Determine the [x, y] coordinate at the center of the cell enclosing the given text.  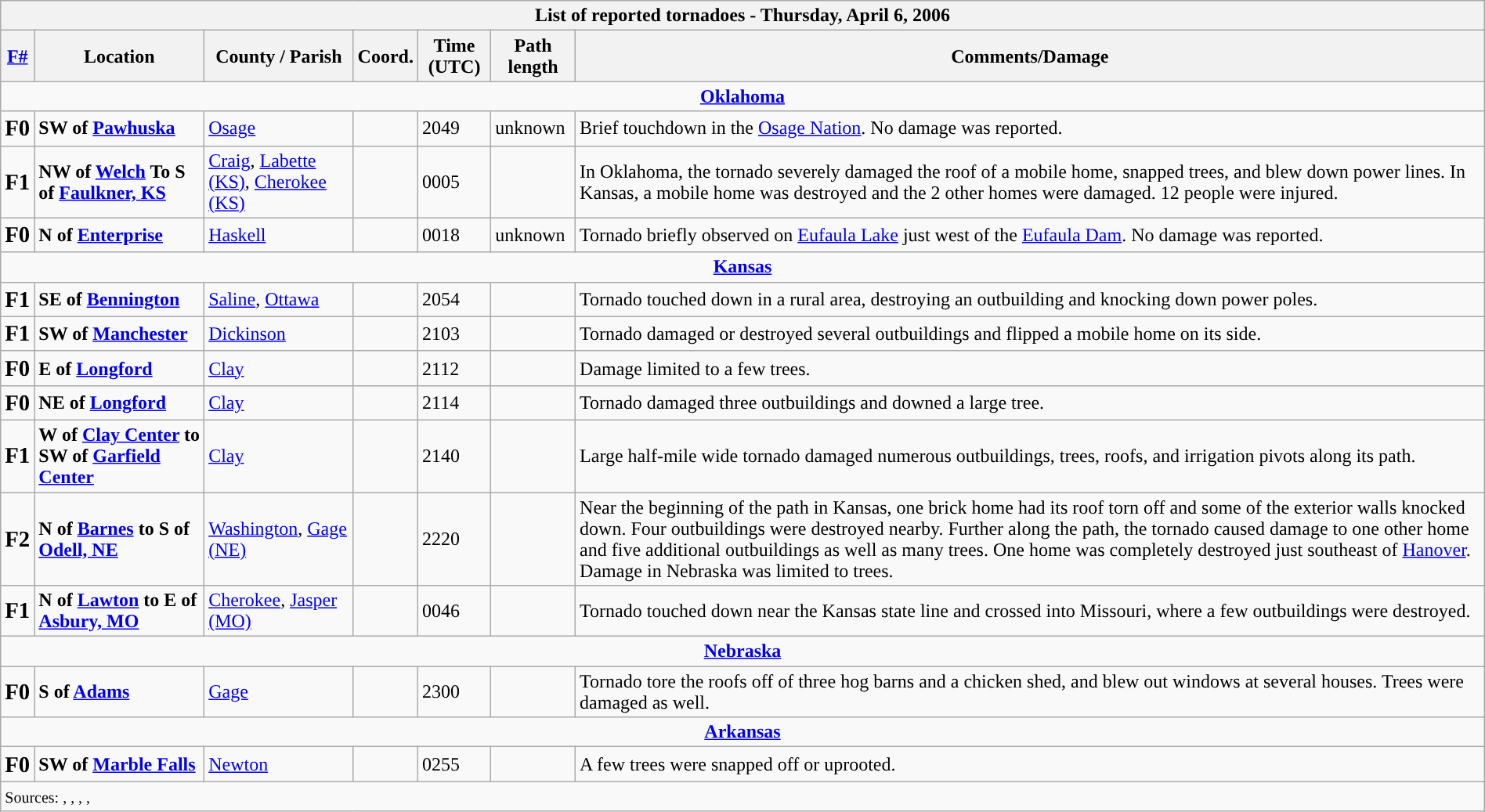
SW of Manchester [119, 334]
SE of Bennington [119, 299]
Craig, Labette (KS), Cherokee (KS) [279, 182]
0005 [454, 182]
SW of Marble Falls [119, 764]
Osage [279, 128]
County / Parish [279, 56]
0018 [454, 235]
NE of Longford [119, 402]
Gage [279, 692]
2049 [454, 128]
Nebraska [742, 651]
Tornado damaged or destroyed several outbuildings and flipped a mobile home on its side. [1031, 334]
Sources: , , , , [742, 796]
Oklahoma [742, 96]
2054 [454, 299]
Tornado touched down near the Kansas state line and crossed into Missouri, where a few outbuildings were destroyed. [1031, 611]
N of Lawton to E of Asbury, MO [119, 611]
Location [119, 56]
Cherokee, Jasper (MO) [279, 611]
S of Adams [119, 692]
Tornado touched down in a rural area, destroying an outbuilding and knocking down power poles. [1031, 299]
Tornado briefly observed on Eufaula Lake just west of the Eufaula Dam. No damage was reported. [1031, 235]
List of reported tornadoes - Thursday, April 6, 2006 [742, 16]
W of Clay Center to SW of Garfield Center [119, 456]
2103 [454, 334]
2220 [454, 539]
Damage limited to a few trees. [1031, 368]
NW of Welch To S of Faulkner, KS [119, 182]
N of Barnes to S of Odell, NE [119, 539]
0046 [454, 611]
SW of Pawhuska [119, 128]
N of Enterprise [119, 235]
Newton [279, 764]
E of Longford [119, 368]
Dickinson [279, 334]
2140 [454, 456]
Tornado damaged three outbuildings and downed a large tree. [1031, 402]
Comments/Damage [1031, 56]
2114 [454, 402]
0255 [454, 764]
Coord. [385, 56]
F# [17, 56]
Large half-mile wide tornado damaged numerous outbuildings, trees, roofs, and irrigation pivots along its path. [1031, 456]
A few trees were snapped off or uprooted. [1031, 764]
Arkansas [742, 732]
Saline, Ottawa [279, 299]
Path length [533, 56]
2112 [454, 368]
F2 [17, 539]
Tornado tore the roofs off of three hog barns and a chicken shed, and blew out windows at several houses. Trees were damaged as well. [1031, 692]
Haskell [279, 235]
Washington, Gage (NE) [279, 539]
Kansas [742, 267]
2300 [454, 692]
Time (UTC) [454, 56]
Brief touchdown in the Osage Nation. No damage was reported. [1031, 128]
